From the cell containing the given text, extract its center point as (X, Y) coordinate. 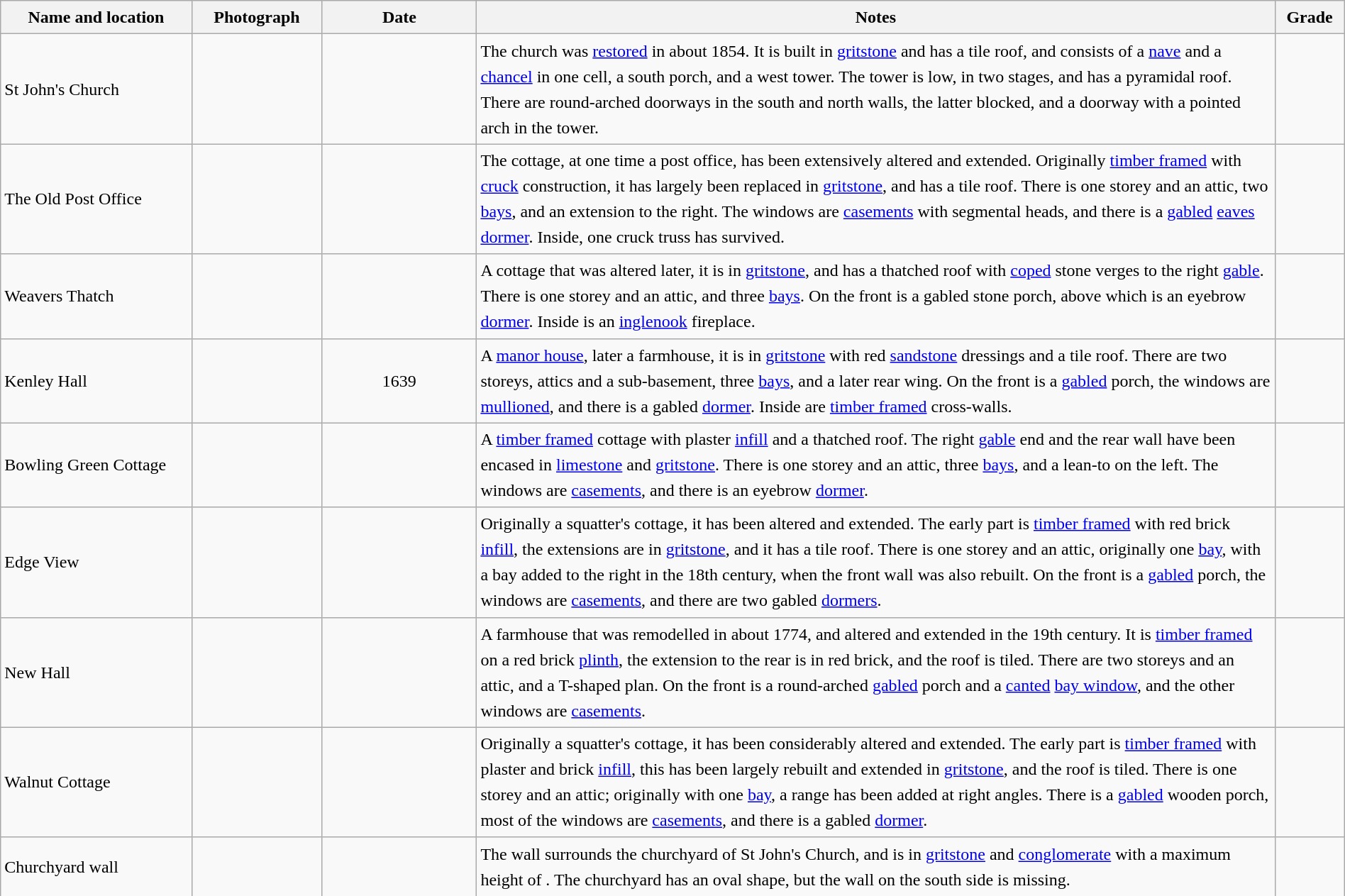
Kenley Hall (96, 380)
Date (399, 17)
1639 (399, 380)
Photograph (257, 17)
Notes (875, 17)
Walnut Cottage (96, 782)
Churchyard wall (96, 867)
Edge View (96, 562)
Grade (1310, 17)
New Hall (96, 673)
Weavers Thatch (96, 297)
The Old Post Office (96, 199)
Name and location (96, 17)
St John's Church (96, 89)
Bowling Green Cottage (96, 465)
